Find where the given text appears and provide that cell's center as (X, Y) coordinate. 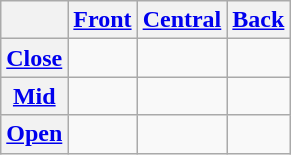
Close (34, 58)
Central (182, 20)
Open (34, 134)
Mid (34, 96)
Front (102, 20)
Back (258, 20)
